Extract the (X, Y) coordinate from the center of the cell holding the provided text.  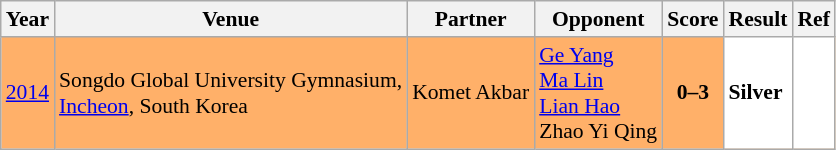
Songdo Global University Gymnasium, Incheon, South Korea (230, 93)
Ref (813, 19)
Score (692, 19)
Ge Yang Ma Lin Lian Hao Zhao Yi Qing (598, 93)
0–3 (692, 93)
Opponent (598, 19)
Komet Akbar (470, 93)
Venue (230, 19)
Silver (758, 93)
Year (28, 19)
Partner (470, 19)
Result (758, 19)
2014 (28, 93)
